Provide the (x, y) coordinate of the cell's center where the given text is located.  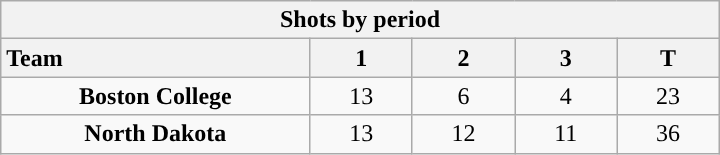
Shots by period (360, 20)
Boston College (156, 96)
6 (463, 96)
4 (566, 96)
23 (668, 96)
11 (566, 134)
T (668, 58)
Team (156, 58)
3 (566, 58)
36 (668, 134)
1 (361, 58)
2 (463, 58)
12 (463, 134)
North Dakota (156, 134)
